Provide the [x, y] coordinate of the cell's center where the given text is located.  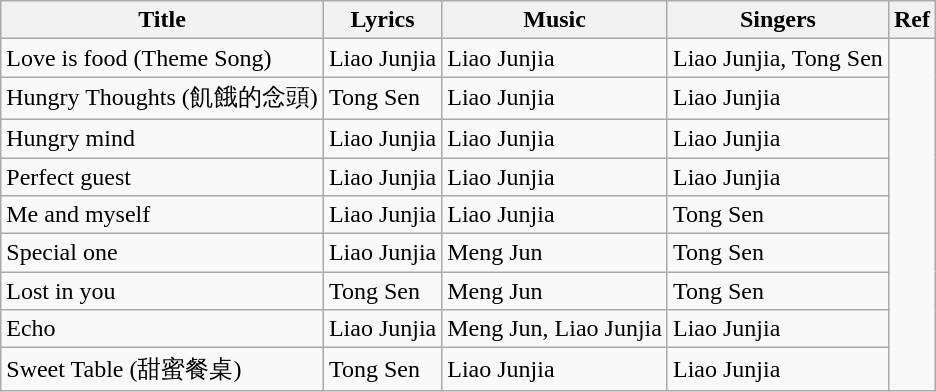
Meng Jun, Liao Junjia [555, 329]
Sweet Table (甜蜜餐桌) [162, 370]
Ref [912, 20]
Me and myself [162, 215]
Echo [162, 329]
Lyrics [382, 20]
Liao Junjia, Tong Sen [778, 58]
Hungry Thoughts (飢餓的念頭) [162, 98]
Perfect guest [162, 177]
Special one [162, 253]
Hungry mind [162, 138]
Music [555, 20]
Singers [778, 20]
Love is food (Theme Song) [162, 58]
Title [162, 20]
Lost in you [162, 291]
